Determine the [x, y] coordinate at the center of the cell enclosing the given text.  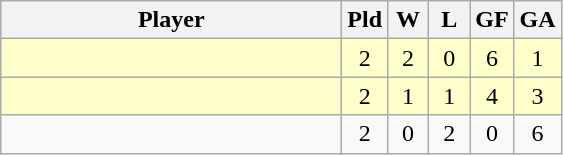
GA [538, 20]
Pld [365, 20]
4 [492, 96]
Player [172, 20]
L [450, 20]
W [408, 20]
GF [492, 20]
3 [538, 96]
